Identify which cell holds the provided text, then report its [X, Y] central coordinate. 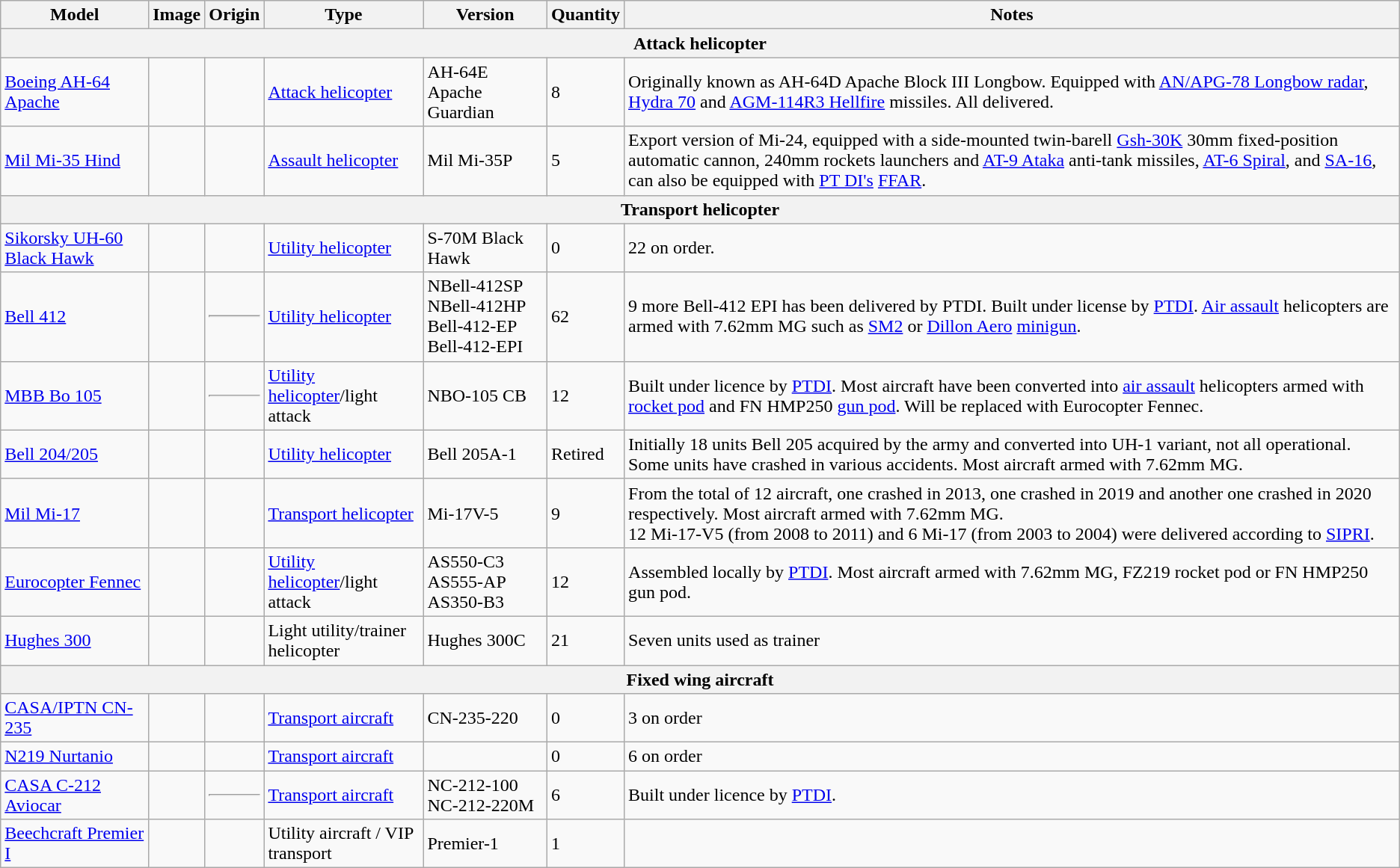
Hughes 300C [485, 640]
Utility aircraft / VIP transport [344, 843]
Assault helicopter [344, 161]
Bell 412 [75, 317]
Type [344, 15]
Mil Mi-35 Hind [75, 161]
8 [585, 92]
Version [485, 15]
Sikorsky UH-60 Black Hawk [75, 248]
Premier-1 [485, 843]
NC-212-100NC-212-220M [485, 795]
22 on order. [1013, 248]
N219 Nurtanio [75, 757]
Quantity [585, 15]
CASA C-212 Aviocar [75, 795]
Bell 204/205 [75, 455]
Mil Mi-35P [485, 161]
6 [585, 795]
Retired [585, 455]
Assembled locally by PTDI. Most aircraft armed with 7.62mm MG, FZ219 rocket pod or FN HMP250 gun pod. [1013, 582]
CN-235-220 [485, 718]
Built under licence by PTDI. [1013, 795]
Beechcraft Premier I [75, 843]
Mi-17V-5 [485, 513]
Image [176, 15]
Eurocopter Fennec [75, 582]
Bell 205A-1 [485, 455]
Origin [235, 15]
Originally known as AH-64D Apache Block III Longbow. Equipped with AN/APG-78 Longbow radar, Hydra 70 and AGM-114R3 Hellfire missiles. All delivered. [1013, 92]
21 [585, 640]
AH-64E Apache Guardian [485, 92]
Boeing AH-64 Apache [75, 92]
MBB Bo 105 [75, 395]
Seven units used as trainer [1013, 640]
9 [585, 513]
AS550-C3AS555-APAS350-B3 [485, 582]
NBell-412SPNBell-412HPBell-412-EPBell-412-EPI [485, 317]
1 [585, 843]
NBO-105 CB [485, 395]
Light utility/trainer helicopter [344, 640]
Mil Mi-17 [75, 513]
62 [585, 317]
Hughes 300 [75, 640]
S-70M Black Hawk [485, 248]
Model [75, 15]
Fixed wing aircraft [700, 680]
3 on order [1013, 718]
Notes [1013, 15]
CASA/IPTN CN-235 [75, 718]
5 [585, 161]
6 on order [1013, 757]
